Return the (X, Y) coordinate for the center point of the cell that contains the specified text.  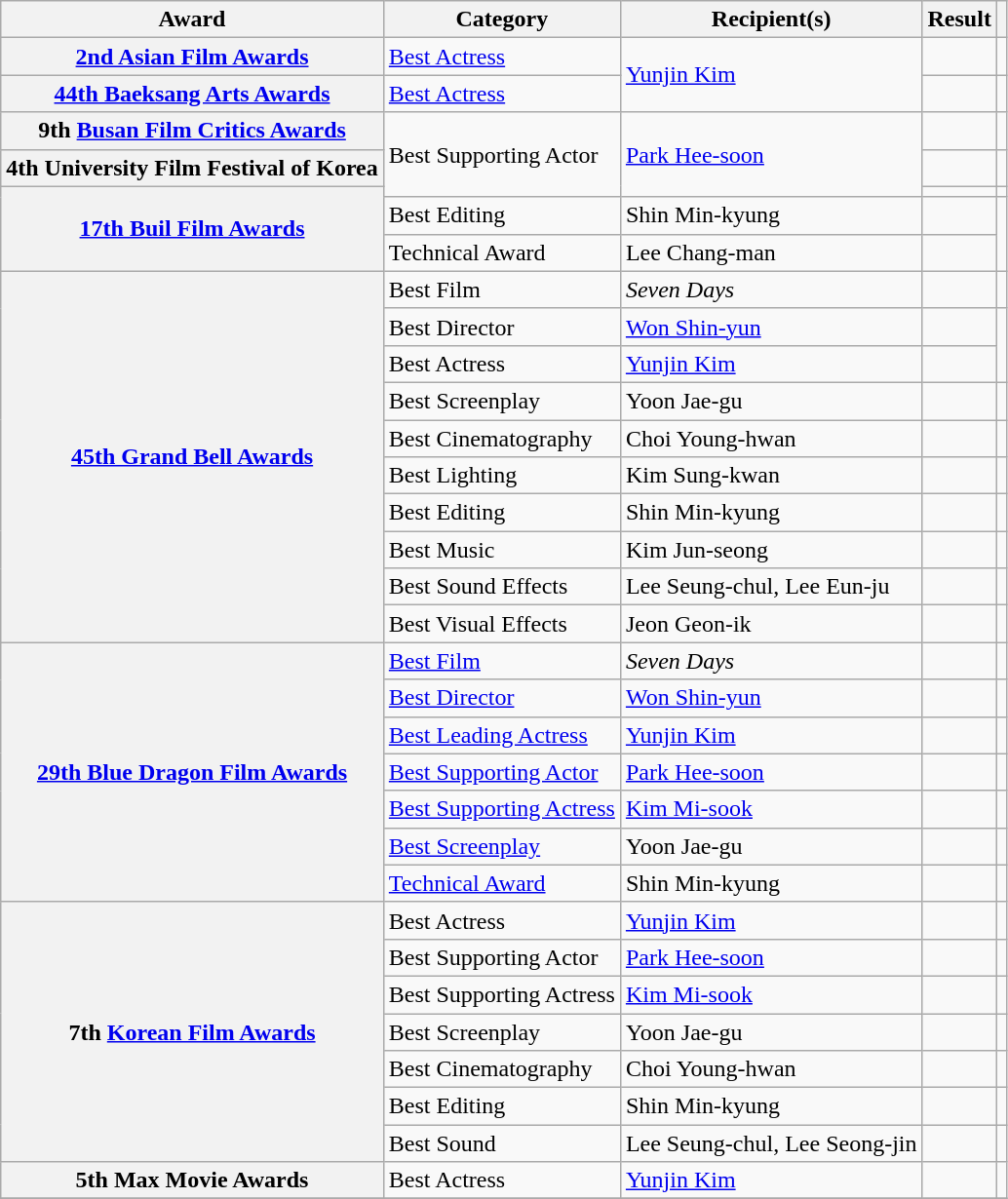
29th Blue Dragon Film Awards (193, 772)
Best Music (501, 550)
Best Sound (501, 1143)
Award (193, 19)
Best Sound Effects (501, 587)
45th Grand Bell Awards (193, 456)
5th Max Movie Awards (193, 1180)
Lee Seung-chul, Lee Seong-jin (771, 1143)
Category (501, 19)
Kim Sung-kwan (771, 476)
Best Leading Actress (501, 735)
9th Busan Film Critics Awards (193, 131)
Lee Chang-man (771, 252)
Recipient(s) (771, 19)
2nd Asian Film Awards (193, 57)
Kim Jun-seong (771, 550)
Lee Seung-chul, Lee Eun-ju (771, 587)
Jeon Geon-ik (771, 624)
17th Buil Film Awards (193, 228)
Best Lighting (501, 476)
44th Baeksang Arts Awards (193, 94)
Result (959, 19)
7th Korean Film Awards (193, 1031)
4th University Film Festival of Korea (193, 168)
Best Visual Effects (501, 624)
